Find where the given text appears and provide that cell's center as (x, y) coordinate. 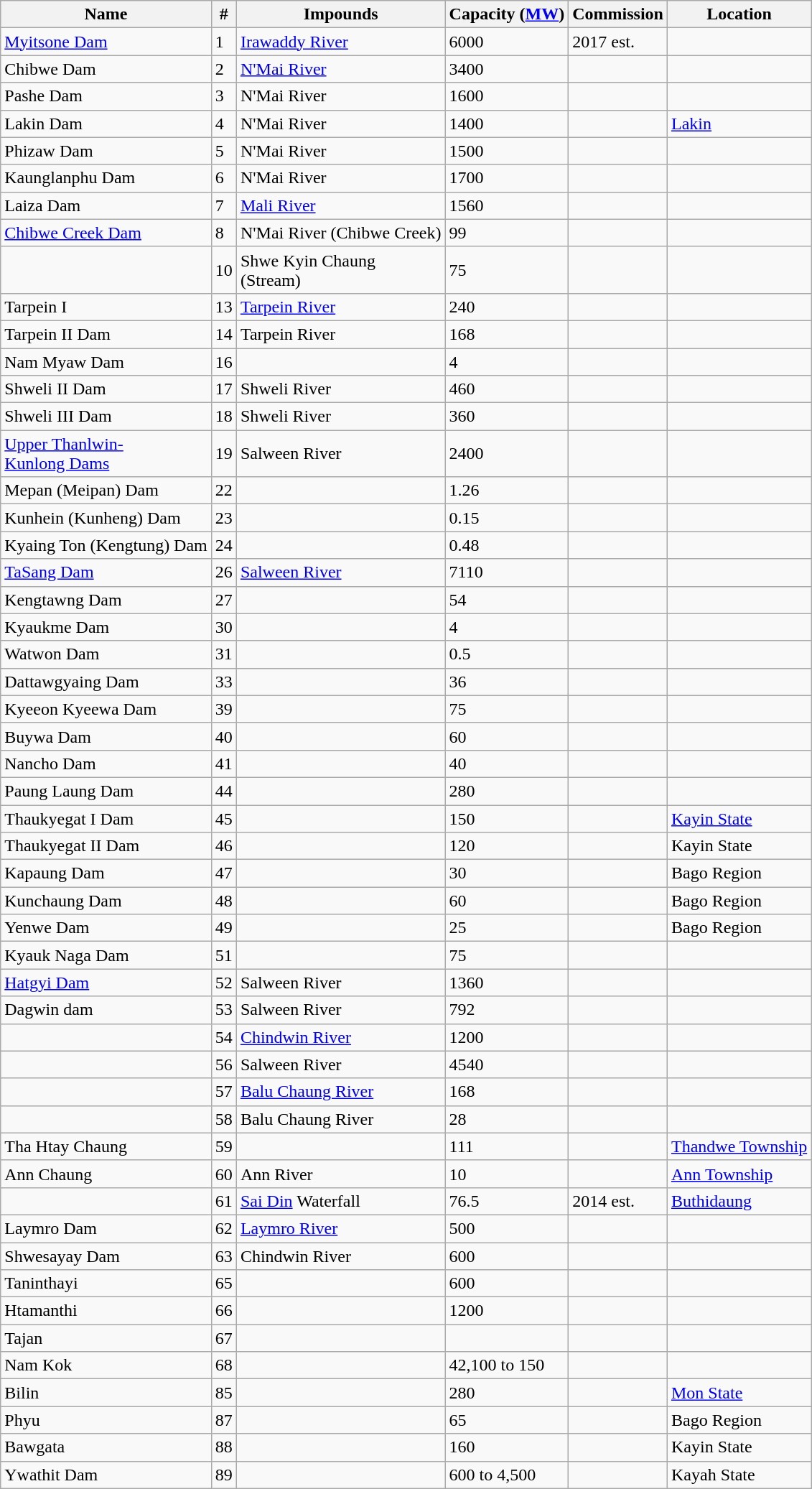
44 (224, 791)
Watwon Dam (106, 654)
# (224, 14)
Nancho Dam (106, 764)
8 (224, 233)
460 (507, 389)
22 (224, 491)
52 (224, 983)
Bilin (106, 1393)
Kunchaung Dam (106, 901)
6000 (507, 42)
51 (224, 955)
58 (224, 1119)
600 to 4,500 (507, 1475)
240 (507, 307)
Nam Kok (106, 1365)
57 (224, 1092)
Mepan (Meipan) Dam (106, 491)
2 (224, 69)
500 (507, 1228)
56 (224, 1064)
45 (224, 818)
36 (507, 682)
Laymro River (340, 1228)
2014 est. (618, 1201)
Kaunglanphu Dam (106, 178)
6 (224, 178)
Tarpein II Dam (106, 334)
1.26 (507, 491)
Name (106, 14)
Kyaing Ton (Kengtung) Dam (106, 545)
59 (224, 1146)
Pashe Dam (106, 96)
0.5 (507, 654)
23 (224, 518)
Commission (618, 14)
85 (224, 1393)
99 (507, 233)
0.15 (507, 518)
Yenwe Dam (106, 928)
360 (507, 417)
0.48 (507, 545)
Dattawgyaing Dam (106, 682)
1560 (507, 205)
76.5 (507, 1201)
Mali River (340, 205)
1500 (507, 151)
Shwesayay Dam (106, 1256)
Myitsone Dam (106, 42)
Kyeeon Kyeewa Dam (106, 709)
33 (224, 682)
2400 (507, 454)
3400 (507, 69)
61 (224, 1201)
18 (224, 417)
Tajan (106, 1338)
14 (224, 334)
17 (224, 389)
1700 (507, 178)
1 (224, 42)
48 (224, 901)
Tarpein I (106, 307)
2017 est. (618, 42)
TaSang Dam (106, 572)
46 (224, 846)
Thaukyegat II Dam (106, 846)
Kengtawng Dam (106, 600)
Ywathit Dam (106, 1475)
1400 (507, 124)
Impounds (340, 14)
26 (224, 572)
13 (224, 307)
Mon State (739, 1393)
N'Mai River (Chibwe Creek) (340, 233)
Shweli II Dam (106, 389)
4540 (507, 1064)
Kayah State (739, 1475)
Kyaukme Dam (106, 627)
Shwe Kyin Chaung(Stream) (340, 270)
Paung Laung Dam (106, 791)
53 (224, 1010)
63 (224, 1256)
Dagwin dam (106, 1010)
Lakin Dam (106, 124)
88 (224, 1447)
Upper Thanlwin-Kunlong Dams (106, 454)
Laiza Dam (106, 205)
Buthidaung (739, 1201)
31 (224, 654)
87 (224, 1420)
47 (224, 873)
25 (507, 928)
111 (507, 1146)
Shweli III Dam (106, 417)
Taninthayi (106, 1284)
7 (224, 205)
Chibwe Dam (106, 69)
Kapaung Dam (106, 873)
Lakin (739, 124)
Irawaddy River (340, 42)
49 (224, 928)
Phyu (106, 1420)
3 (224, 96)
Htamanthi (106, 1311)
792 (507, 1010)
66 (224, 1311)
Bawgata (106, 1447)
Kyauk Naga Dam (106, 955)
19 (224, 454)
Thaukyegat I Dam (106, 818)
16 (224, 361)
Tha Htay Chaung (106, 1146)
27 (224, 600)
Phizaw Dam (106, 151)
Buywa Dam (106, 736)
Ann Township (739, 1174)
62 (224, 1228)
1600 (507, 96)
Location (739, 14)
39 (224, 709)
Kunhein (Kunheng) Dam (106, 518)
120 (507, 846)
Ann River (340, 1174)
68 (224, 1365)
24 (224, 545)
Thandwe Township (739, 1146)
150 (507, 818)
Nam Myaw Dam (106, 361)
Capacity (MW) (507, 14)
41 (224, 764)
Sai Din Waterfall (340, 1201)
Laymro Dam (106, 1228)
5 (224, 151)
89 (224, 1475)
7110 (507, 572)
Chibwe Creek Dam (106, 233)
42,100 to 150 (507, 1365)
1360 (507, 983)
Hatgyi Dam (106, 983)
67 (224, 1338)
Ann Chaung (106, 1174)
28 (507, 1119)
160 (507, 1447)
